Return (x, y) of the center of cell containing provided text 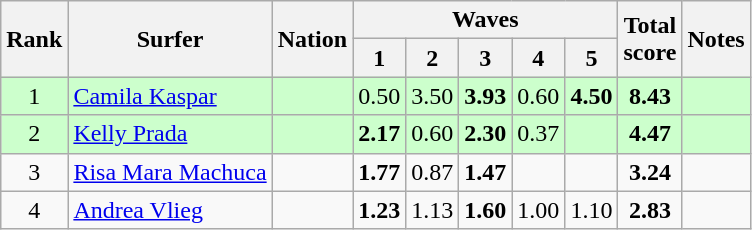
3.93 (486, 96)
Kelly Prada (170, 134)
Waves (486, 20)
1.00 (538, 210)
Totalscore (650, 39)
8.43 (650, 96)
3.50 (432, 96)
1.10 (592, 210)
0.87 (432, 172)
2.30 (486, 134)
1.60 (486, 210)
0.50 (380, 96)
Notes (716, 39)
Risa Mara Machuca (170, 172)
Nation (312, 39)
2.83 (650, 210)
Andrea Vlieg (170, 210)
Camila Kaspar (170, 96)
Rank (34, 39)
1.47 (486, 172)
Surfer (170, 39)
4.50 (592, 96)
2.17 (380, 134)
1.13 (432, 210)
0.37 (538, 134)
1.77 (380, 172)
3.24 (650, 172)
1.23 (380, 210)
4.47 (650, 134)
5 (592, 58)
